Capture the cell that displays the provided text and extract its [x, y] central coordinate. 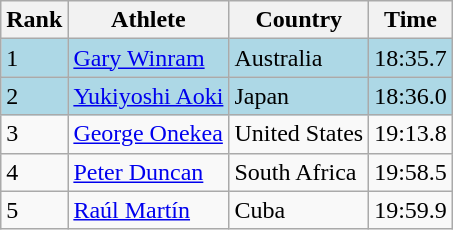
5 [34, 210]
Country [299, 20]
Time [411, 20]
Rank [34, 20]
Yukiyoshi Aoki [148, 96]
Australia [299, 58]
4 [34, 172]
Japan [299, 96]
Athlete [148, 20]
Cuba [299, 210]
George Onekea [148, 134]
Peter Duncan [148, 172]
South Africa [299, 172]
1 [34, 58]
19:13.8 [411, 134]
3 [34, 134]
2 [34, 96]
19:58.5 [411, 172]
18:36.0 [411, 96]
Gary Winram [148, 58]
19:59.9 [411, 210]
Raúl Martín [148, 210]
18:35.7 [411, 58]
United States [299, 134]
